Output the (x, y) coordinate of the center of the cell containing the given text.  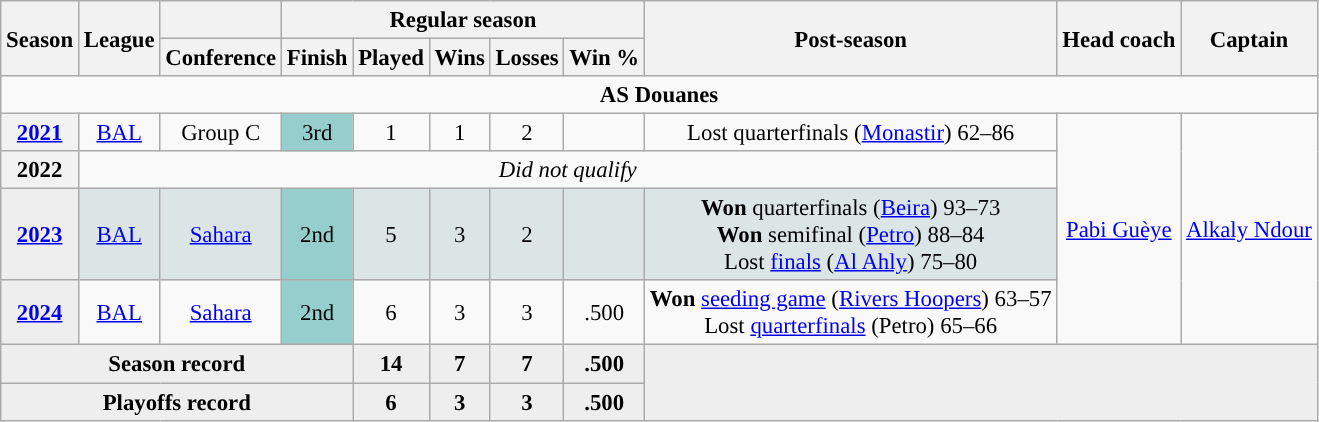
Did not qualify (567, 170)
AS Douanes (660, 95)
5 (391, 235)
Season (40, 38)
Conference (221, 58)
Finish (316, 58)
Lost quarterfinals (Monastir) 62–86 (850, 133)
Won seeding game (Rivers Hoopers) 63–57Lost quarterfinals (Petro) 65–66 (850, 312)
Head coach (1119, 38)
Won quarterfinals (Beira) 93–73Won semifinal (Petro) 88–84Lost finals (Al Ahly) 75–80 (850, 235)
Wins (460, 58)
Pabi Guèye (1119, 230)
3rd (316, 133)
Played (391, 58)
2022 (40, 170)
2021 (40, 133)
Alkaly Ndour (1250, 230)
Losses (527, 58)
Regular season (462, 20)
Win % (604, 58)
Post-season (850, 38)
League (118, 38)
2023 (40, 235)
Captain (1250, 38)
Group C (221, 133)
Season record (177, 364)
2024 (40, 312)
14 (391, 364)
Playoffs record (177, 402)
